From the cell containing the given text, extract its center point as [X, Y] coordinate. 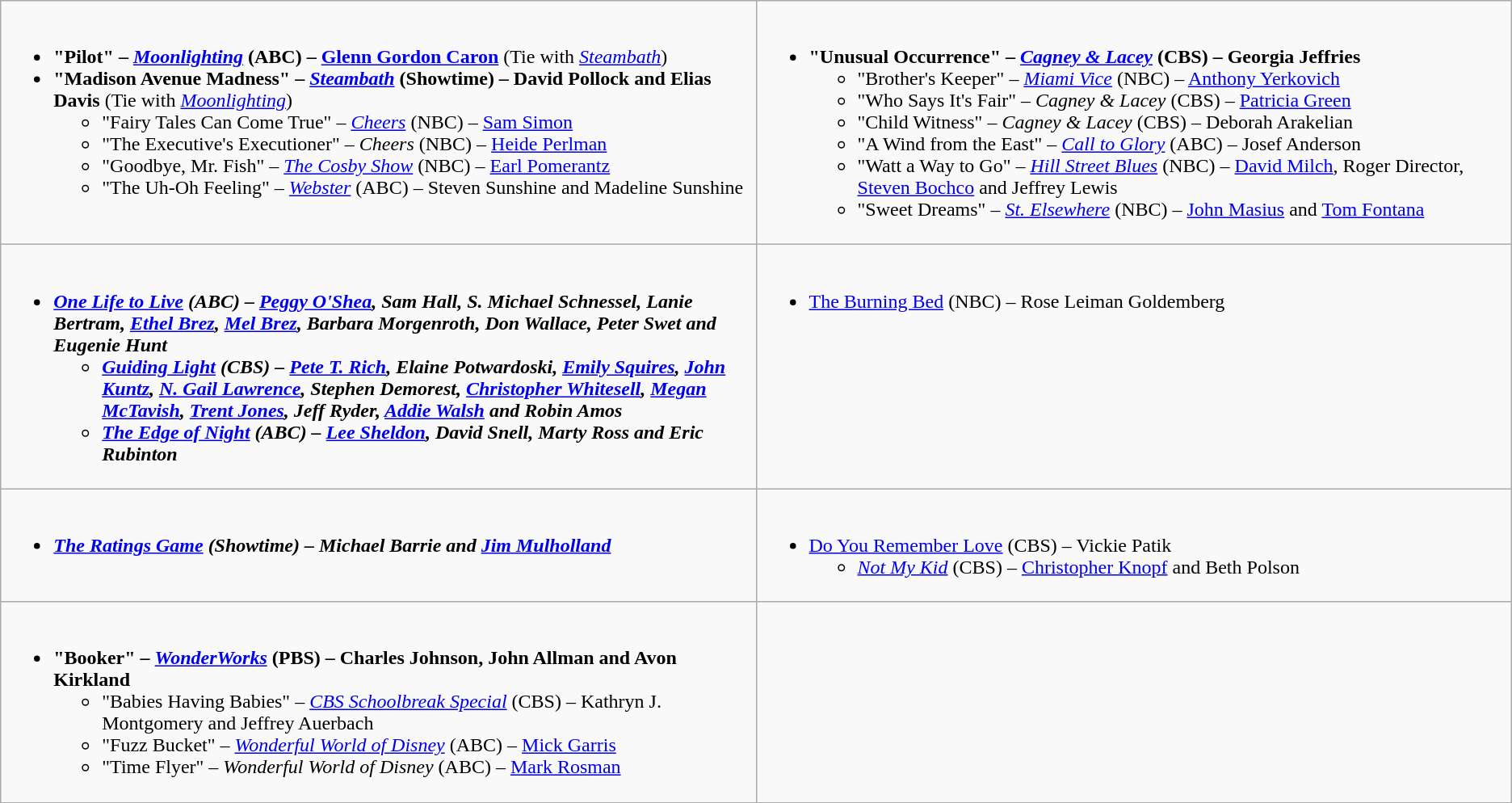
The Burning Bed (NBC) – Rose Leiman Goldemberg [1134, 367]
Do You Remember Love (CBS) – Vickie PatikNot My Kid (CBS) – Christopher Knopf and Beth Polson [1134, 545]
The Ratings Game (Showtime) – Michael Barrie and Jim Mulholland [378, 545]
